From the cell containing the given text, extract its center point as (x, y) coordinate. 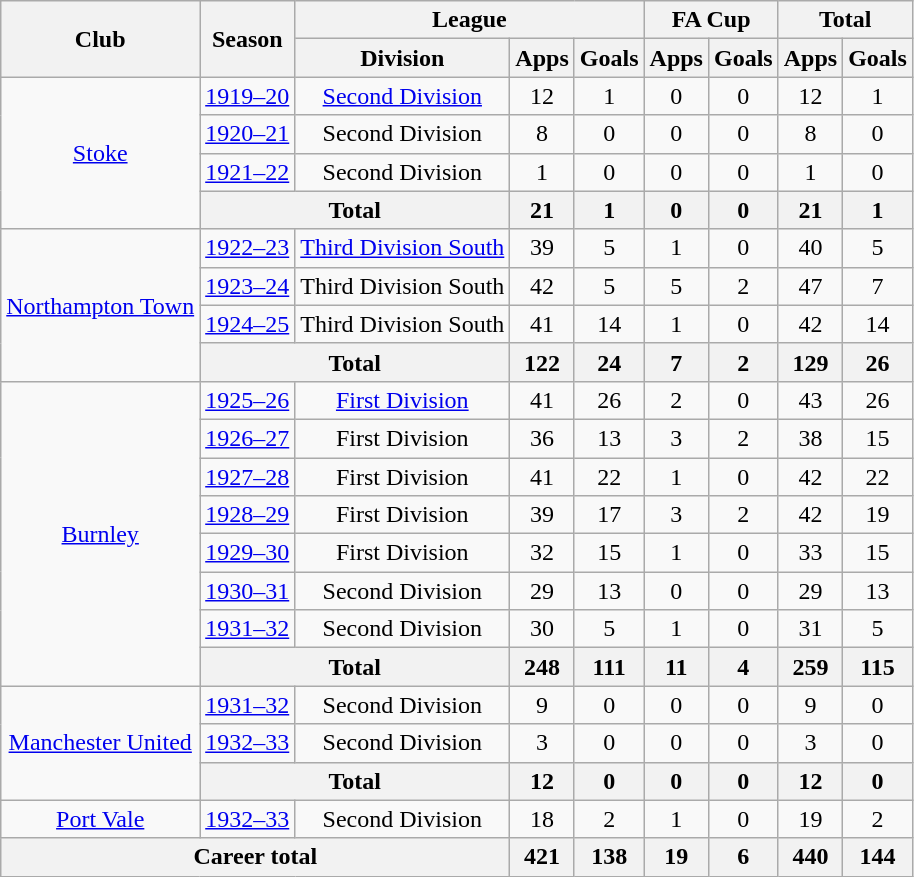
Division (402, 58)
1928–29 (248, 515)
6 (743, 857)
Club (100, 39)
40 (810, 248)
League (470, 20)
30 (542, 629)
47 (810, 286)
32 (542, 553)
Career total (256, 857)
1920–21 (248, 134)
1921–22 (248, 172)
11 (676, 667)
1923–24 (248, 286)
31 (810, 629)
Northampton Town (100, 305)
1925–26 (248, 400)
144 (878, 857)
1922–23 (248, 248)
259 (810, 667)
1926–27 (248, 438)
Port Vale (100, 819)
248 (542, 667)
1919–20 (248, 96)
1924–25 (248, 324)
4 (743, 667)
Manchester United (100, 743)
38 (810, 438)
138 (609, 857)
Season (248, 39)
FA Cup (711, 20)
43 (810, 400)
421 (542, 857)
122 (542, 362)
17 (609, 515)
33 (810, 553)
Stoke (100, 153)
1927–28 (248, 477)
24 (609, 362)
36 (542, 438)
18 (542, 819)
111 (609, 667)
1930–31 (248, 591)
Burnley (100, 533)
1929–30 (248, 553)
440 (810, 857)
129 (810, 362)
115 (878, 667)
